Return the [X, Y] coordinate for the center point of the cell that contains the specified text.  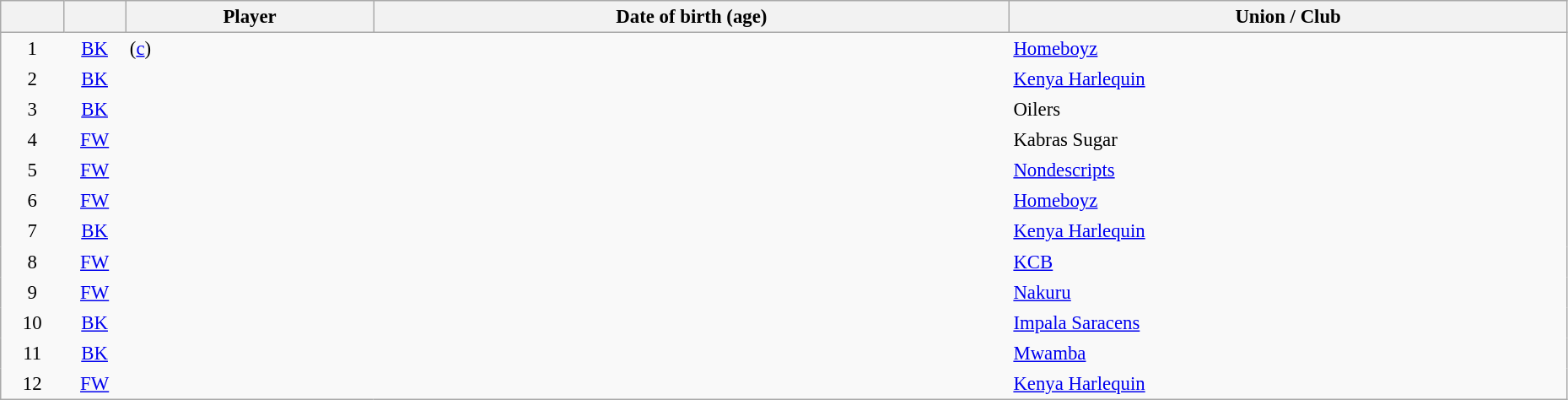
Mwamba [1288, 353]
2 [32, 78]
Nondescripts [1288, 170]
8 [32, 262]
5 [32, 170]
10 [32, 322]
Oilers [1288, 109]
1 [32, 49]
(c) [250, 49]
Kabras Sugar [1288, 140]
12 [32, 383]
9 [32, 292]
Date of birth (age) [692, 17]
7 [32, 231]
3 [32, 109]
6 [32, 201]
4 [32, 140]
Player [250, 17]
Union / Club [1288, 17]
Impala Saracens [1288, 322]
Nakuru [1288, 292]
KCB [1288, 262]
11 [32, 353]
